Extract the [X, Y] coordinate from the center of the cell holding the provided text.  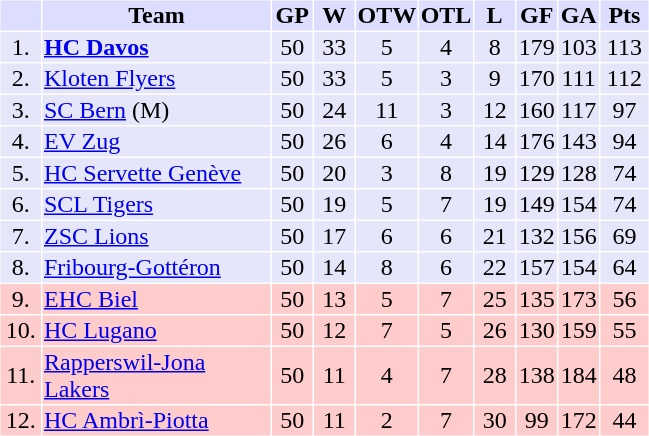
HC Lugano [156, 331]
170 [536, 79]
GA [578, 15]
44 [624, 421]
GF [536, 15]
48 [624, 376]
97 [624, 110]
69 [624, 236]
2. [20, 79]
9 [494, 79]
64 [624, 267]
Rapperswil-Jona Lakers [156, 376]
OTW [387, 15]
8. [20, 267]
17 [334, 236]
HC Servette Genève [156, 173]
OTL [446, 15]
172 [578, 421]
138 [536, 376]
5. [20, 173]
113 [624, 47]
10. [20, 331]
149 [536, 205]
135 [536, 299]
ZSC Lions [156, 236]
30 [494, 421]
99 [536, 421]
L [494, 15]
159 [578, 331]
20 [334, 173]
55 [624, 331]
112 [624, 79]
156 [578, 236]
11. [20, 376]
SC Bern (M) [156, 110]
157 [536, 267]
HC Ambrì-Piotta [156, 421]
94 [624, 141]
130 [536, 331]
6. [20, 205]
25 [494, 299]
24 [334, 110]
143 [578, 141]
173 [578, 299]
117 [578, 110]
7. [20, 236]
103 [578, 47]
Fribourg-Gottéron [156, 267]
56 [624, 299]
Kloten Flyers [156, 79]
132 [536, 236]
28 [494, 376]
Pts [624, 15]
128 [578, 173]
W [334, 15]
GP [292, 15]
21 [494, 236]
9. [20, 299]
129 [536, 173]
HC Davos [156, 47]
2 [387, 421]
111 [578, 79]
22 [494, 267]
184 [578, 376]
12. [20, 421]
4. [20, 141]
EV Zug [156, 141]
EHC Biel [156, 299]
176 [536, 141]
Team [156, 15]
SCL Tigers [156, 205]
3. [20, 110]
13 [334, 299]
1. [20, 47]
179 [536, 47]
160 [536, 110]
